Detect which cell encompasses the target text, then output its (x, y) center coordinate. 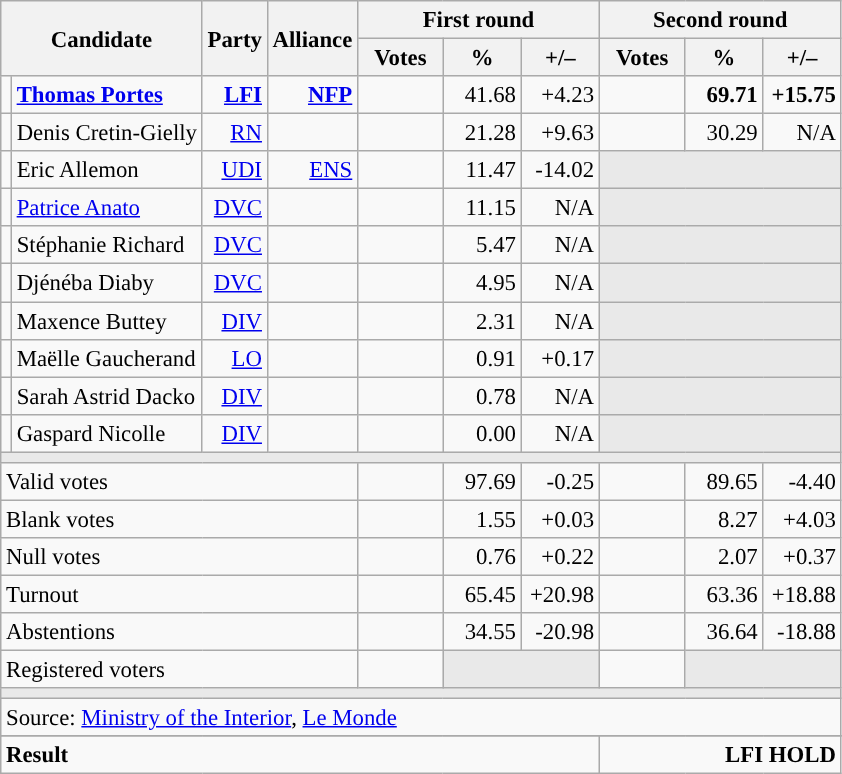
+20.98 (560, 594)
Thomas Portes (106, 95)
Patrice Anato (106, 208)
Source: Ministry of the Interior, Le Monde (421, 718)
1.55 (482, 519)
UDI (234, 170)
First round (479, 20)
Gaspard Nicolle (106, 433)
ENS (312, 170)
34.55 (482, 632)
69.71 (724, 95)
+4.23 (560, 95)
21.28 (482, 133)
4.95 (482, 283)
Maëlle Gaucherand (106, 358)
0.78 (482, 396)
LFI (234, 95)
Null votes (180, 557)
+0.22 (560, 557)
LO (234, 358)
11.47 (482, 170)
Blank votes (180, 519)
97.69 (482, 482)
5.47 (482, 245)
+15.75 (802, 95)
36.64 (724, 632)
Valid votes (180, 482)
Second round (720, 20)
-14.02 (560, 170)
63.36 (724, 594)
+9.63 (560, 133)
Djénéba Diaby (106, 283)
41.68 (482, 95)
30.29 (724, 133)
-20.98 (560, 632)
Sarah Astrid Dacko (106, 396)
NFP (312, 95)
+4.03 (802, 519)
+0.37 (802, 557)
89.65 (724, 482)
-18.88 (802, 632)
+18.88 (802, 594)
Stéphanie Richard (106, 245)
Abstentions (180, 632)
0.91 (482, 358)
RN (234, 133)
Maxence Buttey (106, 321)
Turnout (180, 594)
+0.03 (560, 519)
+0.17 (560, 358)
2.07 (724, 557)
Alliance (312, 38)
Denis Cretin-Gielly (106, 133)
-4.40 (802, 482)
Candidate (102, 38)
0.76 (482, 557)
Party (234, 38)
Result (300, 755)
11.15 (482, 208)
0.00 (482, 433)
Eric Allemon (106, 170)
8.27 (724, 519)
2.31 (482, 321)
LFI HOLD (720, 755)
65.45 (482, 594)
Registered voters (180, 670)
-0.25 (560, 482)
